Output the [x, y] coordinate of the center of the cell containing the given text.  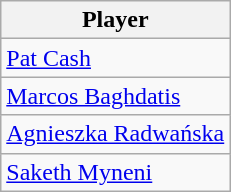
Saketh Myneni [116, 172]
Marcos Baghdatis [116, 96]
Player [116, 20]
Pat Cash [116, 58]
Agnieszka Radwańska [116, 134]
